Detect which cell encompasses the target text, then output its (X, Y) center coordinate. 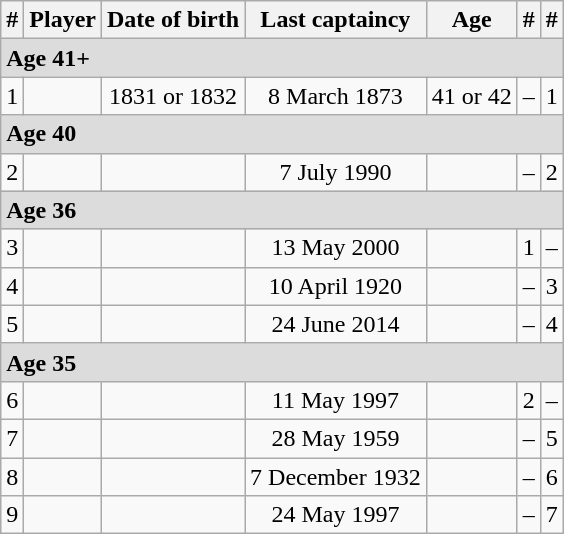
24 June 2014 (336, 324)
1831 or 1832 (174, 96)
Age 40 (282, 134)
Age 41+ (282, 58)
28 May 1959 (336, 438)
13 May 2000 (336, 248)
8 March 1873 (336, 96)
Player (63, 20)
Last captaincy (336, 20)
7 July 1990 (336, 172)
Age 36 (282, 210)
Age (472, 20)
9 (12, 515)
10 April 1920 (336, 286)
41 or 42 (472, 96)
7 December 1932 (336, 477)
Date of birth (174, 20)
24 May 1997 (336, 515)
8 (12, 477)
11 May 1997 (336, 400)
Age 35 (282, 362)
